Identify which cell holds the provided text, then report its (X, Y) central coordinate. 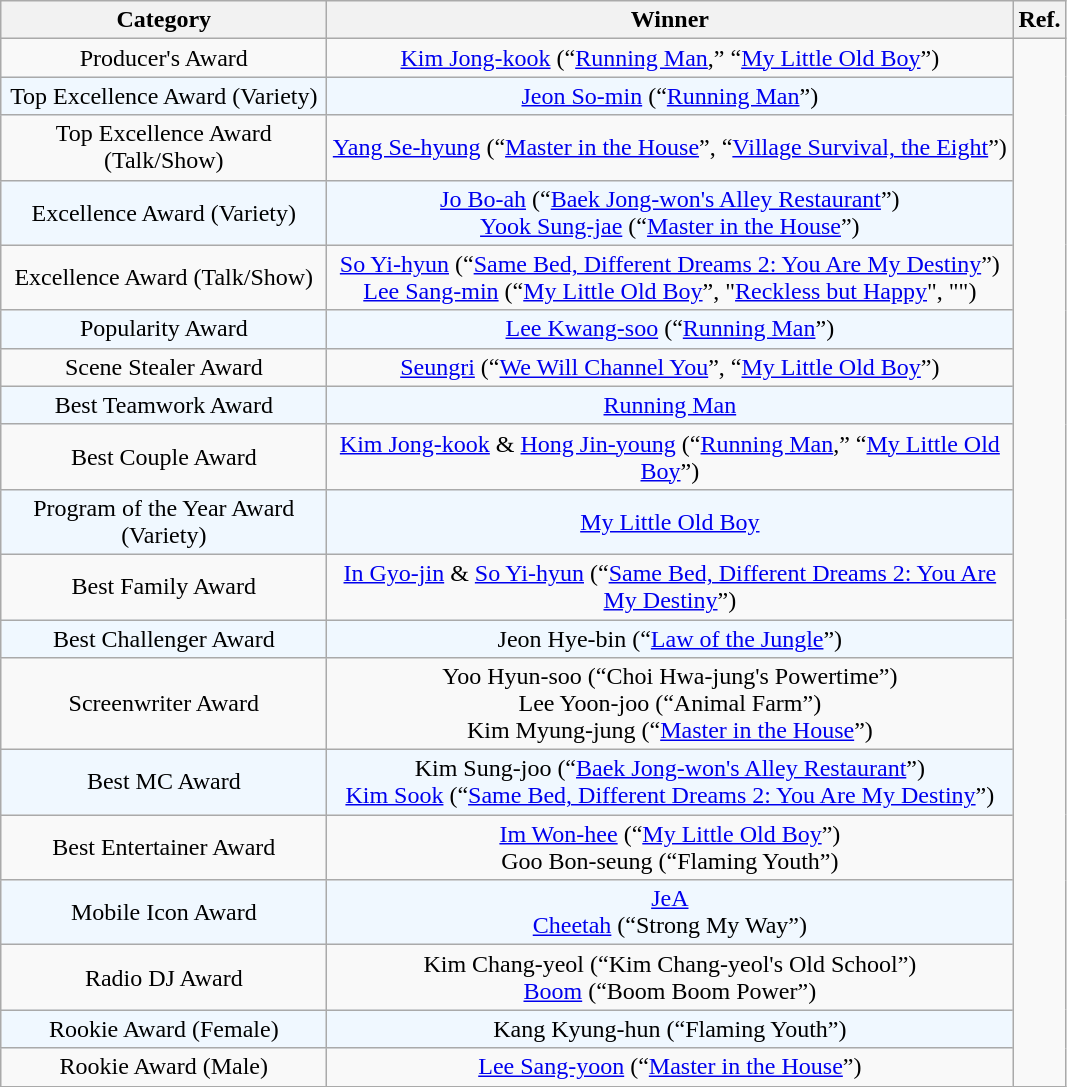
Scene Stealer Award (164, 367)
Jo Bo-ah (“Baek Jong-won's Alley Restaurant”)Yook Sung-jae (“Master in the House”) (670, 212)
JeACheetah (“Strong My Way”) (670, 912)
Excellence Award (Variety) (164, 212)
Top Excellence Award (Variety) (164, 96)
Best Family Award (164, 586)
Yang Se-hyung (“Master in the House”, “Village Survival, the Eight”) (670, 148)
Producer's Award (164, 58)
Best Challenger Award (164, 639)
Kim Sung-joo (“Baek Jong-won's Alley Restaurant”)Kim Sook (“Same Bed, Different Dreams 2: You Are My Destiny”) (670, 782)
Category (164, 20)
Best Teamwork Award (164, 405)
Running Man (670, 405)
Kim Jong-kook & Hong Jin-young (“Running Man,” “My Little Old Boy”) (670, 456)
Program of the Year Award (Variety) (164, 522)
Best Couple Award (164, 456)
Kim Jong-kook (“Running Man,” “My Little Old Boy”) (670, 58)
Top Excellence Award (Talk/Show) (164, 148)
Lee Sang-yoon (“Master in the House”) (670, 1067)
Popularity Award (164, 329)
Best MC Award (164, 782)
Kang Kyung-hun (“Flaming Youth”) (670, 1029)
Seungri (“We Will Channel You”, “My Little Old Boy”) (670, 367)
Winner (670, 20)
Rookie Award (Female) (164, 1029)
Rookie Award (Male) (164, 1067)
Im Won-hee (“My Little Old Boy”)Goo Bon-seung (“Flaming Youth”) (670, 848)
Ref. (1040, 20)
Lee Kwang-soo (“Running Man”) (670, 329)
Mobile Icon Award (164, 912)
So Yi-hyun (“Same Bed, Different Dreams 2: You Are My Destiny”)Lee Sang-min (“My Little Old Boy”, "Reckless but Happy", "") (670, 278)
My Little Old Boy (670, 522)
Excellence Award (Talk/Show) (164, 278)
Jeon So-min (“Running Man”) (670, 96)
Jeon Hye-bin (“Law of the Jungle”) (670, 639)
Screenwriter Award (164, 704)
Yoo Hyun-soo (“Choi Hwa-jung's Powertime”)Lee Yoon-joo (“Animal Farm”)Kim Myung-jung (“Master in the House”) (670, 704)
Best Entertainer Award (164, 848)
Radio DJ Award (164, 978)
In Gyo-jin & So Yi-hyun (“Same Bed, Different Dreams 2: You Are My Destiny”) (670, 586)
Kim Chang-yeol (“Kim Chang-yeol's Old School”)Boom (“Boom Boom Power”) (670, 978)
